Return (X, Y) of the center of cell containing provided text 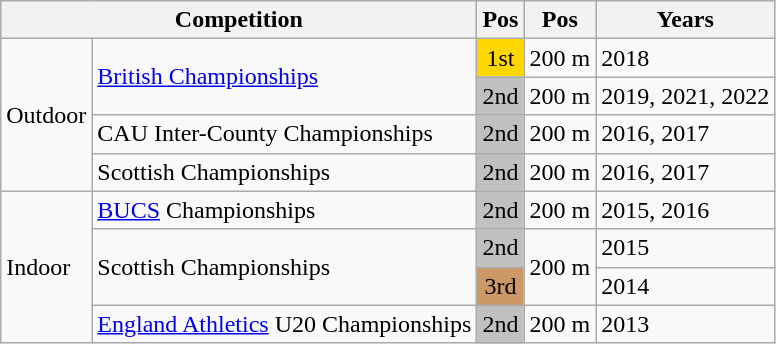
Years (686, 20)
2013 (686, 324)
Outdoor (46, 115)
British Championships (284, 77)
2019, 2021, 2022 (686, 96)
Competition (239, 20)
1st (500, 58)
3rd (500, 286)
2018 (686, 58)
Indoor (46, 267)
BUCS Championships (284, 210)
2015, 2016 (686, 210)
England Athletics U20 Championships (284, 324)
2014 (686, 286)
2015 (686, 248)
CAU Inter-County Championships (284, 134)
